For the text-containing cell, return its midpoint in [X, Y] coordinate format. 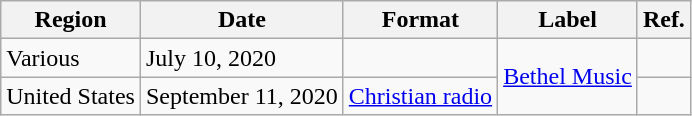
Date [242, 20]
September 11, 2020 [242, 96]
Ref. [664, 20]
Christian radio [420, 96]
United States [71, 96]
Format [420, 20]
July 10, 2020 [242, 58]
Label [568, 20]
Various [71, 58]
Bethel Music [568, 77]
Region [71, 20]
